Scan for the cell matching the given text and deliver its (x, y) coordinate at center. 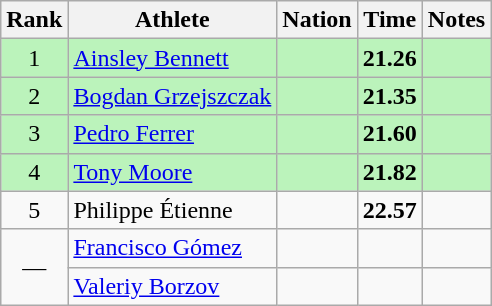
Time (390, 20)
Rank (34, 20)
22.57 (390, 210)
Bogdan Grzejszczak (172, 96)
— (34, 267)
4 (34, 172)
Francisco Gómez (172, 248)
Tony Moore (172, 172)
21.82 (390, 172)
Philippe Étienne (172, 210)
Athlete (172, 20)
Nation (317, 20)
21.60 (390, 134)
Notes (456, 20)
21.35 (390, 96)
21.26 (390, 58)
1 (34, 58)
2 (34, 96)
5 (34, 210)
Ainsley Bennett (172, 58)
Pedro Ferrer (172, 134)
Valeriy Borzov (172, 286)
3 (34, 134)
